From the cell containing the given text, extract its center point as [X, Y] coordinate. 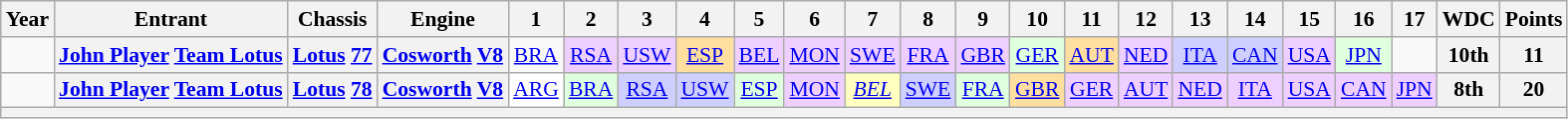
9 [982, 19]
Year [28, 19]
17 [1415, 19]
8 [928, 19]
14 [1255, 19]
Entrant [171, 19]
13 [1199, 19]
12 [1146, 19]
WDC [1468, 19]
6 [815, 19]
20 [1534, 90]
16 [1364, 19]
2 [592, 19]
Chassis [333, 19]
5 [759, 19]
Lotus 77 [333, 55]
10 [1038, 19]
4 [704, 19]
Engine [442, 19]
10th [1468, 55]
Points [1534, 19]
1 [536, 19]
Lotus 78 [333, 90]
ARG [536, 90]
3 [647, 19]
15 [1309, 19]
7 [873, 19]
8th [1468, 90]
